Pinpoint the cell where the given text exists, returning its (X, Y) midpoint coordinate. 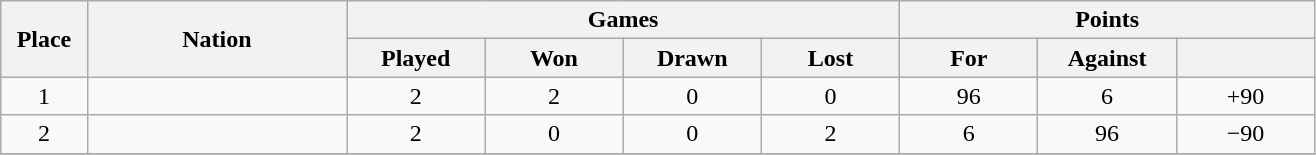
Played (416, 58)
Lost (830, 58)
−90 (1245, 134)
Nation (216, 39)
Games (624, 20)
Place (44, 39)
+90 (1245, 96)
1 (44, 96)
Against (1107, 58)
Drawn (692, 58)
Points (1108, 20)
Won (554, 58)
For (969, 58)
